Provide the [x, y] coordinate of the cell's center where the given text is located.  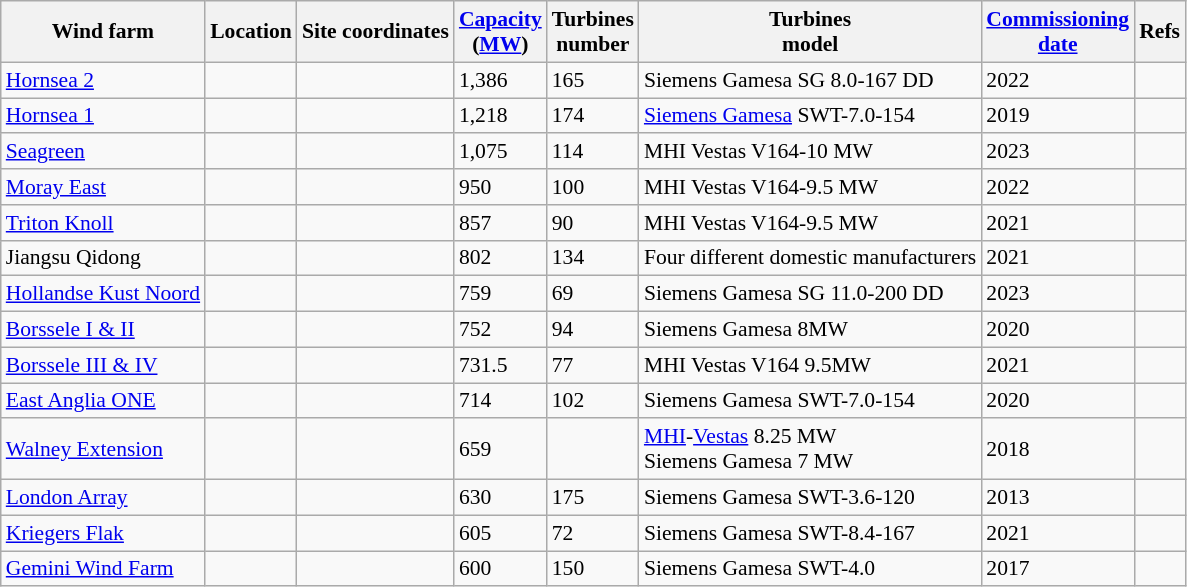
East Anglia ONE [103, 401]
Walney Extension [103, 450]
659 [500, 450]
114 [593, 152]
2018 [1058, 450]
Seagreen [103, 152]
Siemens Gamesa 8MW [810, 330]
Hollandse Kust Noord [103, 294]
Four different domestic manufacturers [810, 258]
Hornsea 1 [103, 116]
605 [500, 533]
174 [593, 116]
Siemens Gamesa SWT-8.4-167 [810, 533]
Siemens Gamesa SWT-3.6-120 [810, 498]
Moray East [103, 187]
MHI Vestas V164-10 MW [810, 152]
150 [593, 569]
1,386 [500, 80]
Kriegers Flak [103, 533]
600 [500, 569]
Borssele I & II [103, 330]
Turbines number [593, 32]
Turbines model [810, 32]
1,218 [500, 116]
Siemens Gamesa SG 8.0-167 DD [810, 80]
102 [593, 401]
90 [593, 223]
Location [251, 32]
69 [593, 294]
Wind farm [103, 32]
Siemens Gamesa SG 11.0-200 DD [810, 294]
731.5 [500, 365]
Gemini Wind Farm [103, 569]
Site coordinates [376, 32]
2017 [1058, 569]
759 [500, 294]
Refs [1160, 32]
Siemens Gamesa SWT-4.0 [810, 569]
134 [593, 258]
1,075 [500, 152]
752 [500, 330]
Triton Knoll [103, 223]
950 [500, 187]
77 [593, 365]
857 [500, 223]
London Array [103, 498]
MHI-Vestas 8.25 MW Siemens Gamesa 7 MW [810, 450]
Commissioning date [1058, 32]
630 [500, 498]
Jiangsu Qidong [103, 258]
Borssele III & IV [103, 365]
165 [593, 80]
100 [593, 187]
2013 [1058, 498]
802 [500, 258]
Capacity(MW) [500, 32]
72 [593, 533]
2019 [1058, 116]
714 [500, 401]
Hornsea 2 [103, 80]
94 [593, 330]
MHI Vestas V164 9.5MW [810, 365]
175 [593, 498]
